Identify which cell holds the provided text, then report its (X, Y) central coordinate. 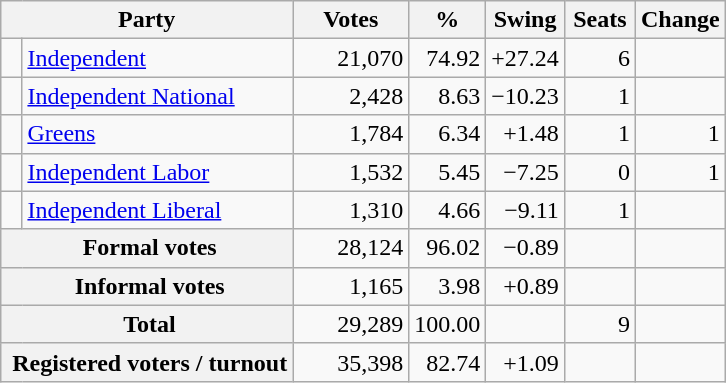
8.63 (448, 96)
Total (147, 324)
−7.25 (526, 172)
Registered voters / turnout (147, 362)
9 (600, 324)
96.02 (448, 248)
+0.89 (526, 286)
Seats (600, 20)
29,289 (351, 324)
5.45 (448, 172)
3.98 (448, 286)
Independent (158, 58)
1,165 (351, 286)
4.66 (448, 210)
Greens (158, 134)
0 (600, 172)
35,398 (351, 362)
1,310 (351, 210)
Party (147, 20)
1,532 (351, 172)
21,070 (351, 58)
+27.24 (526, 58)
−0.89 (526, 248)
100.00 (448, 324)
Formal votes (147, 248)
% (448, 20)
+1.48 (526, 134)
+1.09 (526, 362)
Independent Labor (158, 172)
Independent Liberal (158, 210)
Independent National (158, 96)
1,784 (351, 134)
2,428 (351, 96)
6 (600, 58)
82.74 (448, 362)
Informal votes (147, 286)
6.34 (448, 134)
28,124 (351, 248)
Change (680, 20)
Votes (351, 20)
−10.23 (526, 96)
74.92 (448, 58)
Swing (526, 20)
−9.11 (526, 210)
